From the cell containing the given text, extract its center point as (X, Y) coordinate. 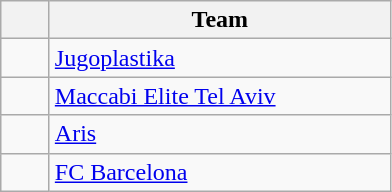
Team (220, 20)
Aris (220, 134)
Maccabi Elite Tel Aviv (220, 96)
Jugoplastika (220, 58)
FC Barcelona (220, 172)
